Output the (x, y) coordinate of the center of the cell containing the given text.  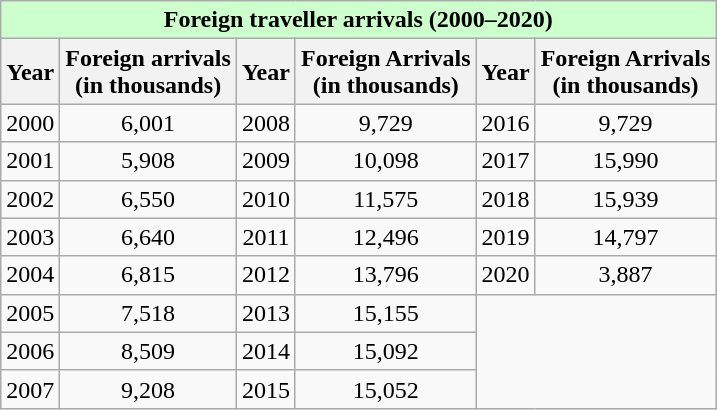
14,797 (626, 237)
Foreign arrivals(in thousands) (148, 72)
2010 (266, 199)
12,496 (386, 237)
6,001 (148, 123)
2014 (266, 351)
8,509 (148, 351)
10,098 (386, 161)
2013 (266, 313)
Foreign traveller arrivals (2000–2020) (358, 20)
2020 (506, 275)
2005 (30, 313)
2006 (30, 351)
2003 (30, 237)
9,208 (148, 389)
15,939 (626, 199)
6,640 (148, 237)
2002 (30, 199)
15,092 (386, 351)
2011 (266, 237)
7,518 (148, 313)
2018 (506, 199)
6,815 (148, 275)
2016 (506, 123)
2019 (506, 237)
2017 (506, 161)
2000 (30, 123)
2001 (30, 161)
2004 (30, 275)
15,052 (386, 389)
2015 (266, 389)
13,796 (386, 275)
3,887 (626, 275)
6,550 (148, 199)
15,155 (386, 313)
2009 (266, 161)
2008 (266, 123)
2007 (30, 389)
11,575 (386, 199)
2012 (266, 275)
15,990 (626, 161)
5,908 (148, 161)
